Locate the cell with the specified text and output its (X, Y) center coordinate. 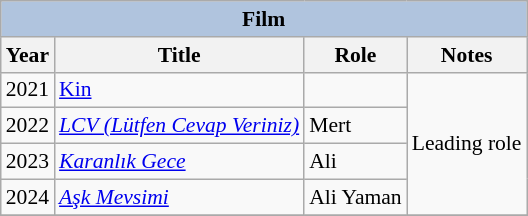
Kin (179, 90)
LCV (Lütfen Cevap Veriniz) (179, 126)
2023 (28, 162)
2021 (28, 90)
Title (179, 55)
2024 (28, 197)
Aşk Mevsimi (179, 197)
Ali Yaman (355, 197)
Year (28, 55)
Ali (355, 162)
Film (264, 19)
2022 (28, 126)
Karanlık Gece (179, 162)
Mert (355, 126)
Role (355, 55)
Leading role (467, 143)
Notes (467, 55)
